Locate the cell with the specified text and output its [X, Y] center coordinate. 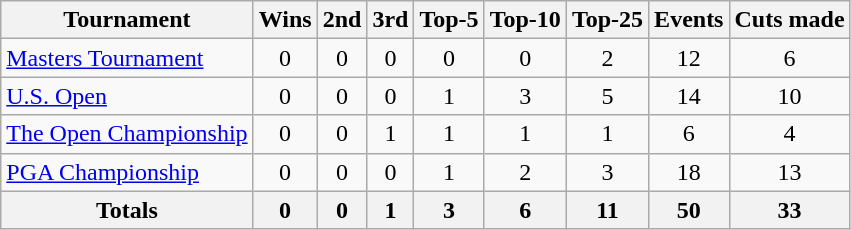
5 [607, 96]
Totals [127, 210]
3rd [390, 20]
2nd [342, 20]
Top-10 [525, 20]
Masters Tournament [127, 58]
Top-25 [607, 20]
Wins [285, 20]
4 [790, 134]
50 [689, 210]
Top-5 [449, 20]
PGA Championship [127, 172]
11 [607, 210]
14 [689, 96]
Events [689, 20]
18 [689, 172]
10 [790, 96]
Tournament [127, 20]
The Open Championship [127, 134]
33 [790, 210]
Cuts made [790, 20]
13 [790, 172]
12 [689, 58]
U.S. Open [127, 96]
